Provide the [X, Y] coordinate of the cell's center where the given text is located.  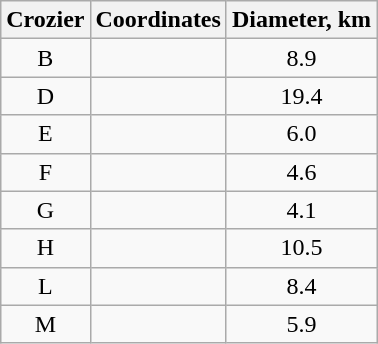
F [46, 172]
4.1 [301, 210]
L [46, 286]
B [46, 58]
8.4 [301, 286]
G [46, 210]
19.4 [301, 96]
M [46, 324]
Coordinates [158, 20]
10.5 [301, 248]
5.9 [301, 324]
E [46, 134]
4.6 [301, 172]
Diameter, km [301, 20]
Crozier [46, 20]
6.0 [301, 134]
D [46, 96]
H [46, 248]
8.9 [301, 58]
